Output the (X, Y) coordinate of the center of the cell containing the given text.  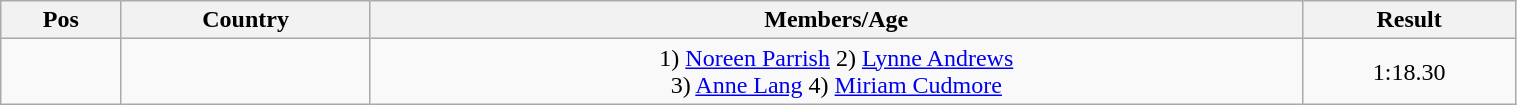
Pos (61, 20)
Members/Age (836, 20)
Country (246, 20)
1) Noreen Parrish 2) Lynne Andrews 3) Anne Lang 4) Miriam Cudmore (836, 72)
Result (1409, 20)
1:18.30 (1409, 72)
